Output the (X, Y) coordinate of the center of the cell containing the given text.  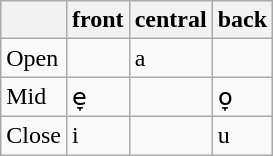
Mid (34, 97)
Open (34, 58)
i (98, 135)
back (242, 20)
front (98, 20)
e̞ (98, 97)
Close (34, 135)
central (170, 20)
o̞ (242, 97)
a (170, 58)
u (242, 135)
